Identify which cell holds the provided text, then report its [X, Y] central coordinate. 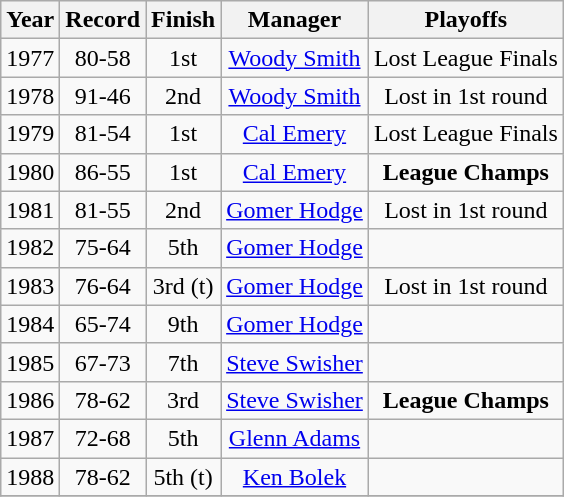
5th (t) [184, 477]
3rd (t) [184, 286]
1984 [30, 324]
Ken Bolek [295, 477]
Glenn Adams [295, 438]
91-46 [103, 96]
1987 [30, 438]
86-55 [103, 172]
65-74 [103, 324]
Playoffs [466, 20]
1988 [30, 477]
80-58 [103, 58]
7th [184, 362]
1978 [30, 96]
Finish [184, 20]
1977 [30, 58]
Year [30, 20]
1983 [30, 286]
75-64 [103, 248]
76-64 [103, 286]
Record [103, 20]
1981 [30, 210]
1980 [30, 172]
1986 [30, 400]
3rd [184, 400]
72-68 [103, 438]
1982 [30, 248]
9th [184, 324]
67-73 [103, 362]
81-54 [103, 134]
1979 [30, 134]
81-55 [103, 210]
1985 [30, 362]
Manager [295, 20]
